Locate the cell with the specified text and output its (X, Y) center coordinate. 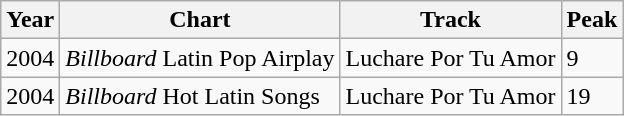
Chart (200, 20)
Track (450, 20)
19 (592, 96)
Year (30, 20)
9 (592, 58)
Peak (592, 20)
Billboard Hot Latin Songs (200, 96)
Billboard Latin Pop Airplay (200, 58)
